Locate the cell with the specified text and output its [X, Y] center coordinate. 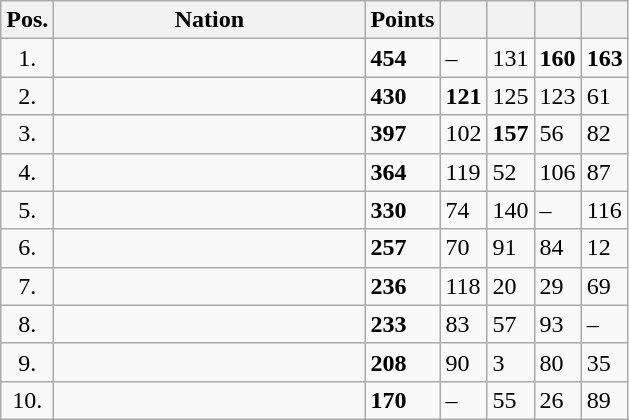
163 [604, 58]
82 [604, 134]
8. [28, 324]
397 [402, 134]
93 [558, 324]
140 [510, 210]
52 [510, 172]
9. [28, 362]
157 [510, 134]
4. [28, 172]
61 [604, 96]
74 [464, 210]
125 [510, 96]
70 [464, 248]
1. [28, 58]
454 [402, 58]
102 [464, 134]
89 [604, 400]
257 [402, 248]
29 [558, 286]
87 [604, 172]
Nation [210, 20]
208 [402, 362]
330 [402, 210]
170 [402, 400]
6. [28, 248]
69 [604, 286]
35 [604, 362]
116 [604, 210]
364 [402, 172]
12 [604, 248]
2. [28, 96]
84 [558, 248]
57 [510, 324]
90 [464, 362]
Points [402, 20]
123 [558, 96]
118 [464, 286]
20 [510, 286]
56 [558, 134]
160 [558, 58]
430 [402, 96]
3. [28, 134]
55 [510, 400]
236 [402, 286]
Pos. [28, 20]
119 [464, 172]
121 [464, 96]
3 [510, 362]
233 [402, 324]
106 [558, 172]
5. [28, 210]
131 [510, 58]
10. [28, 400]
80 [558, 362]
26 [558, 400]
91 [510, 248]
7. [28, 286]
83 [464, 324]
